Return the [x, y] coordinate for the center point of the cell that contains the specified text.  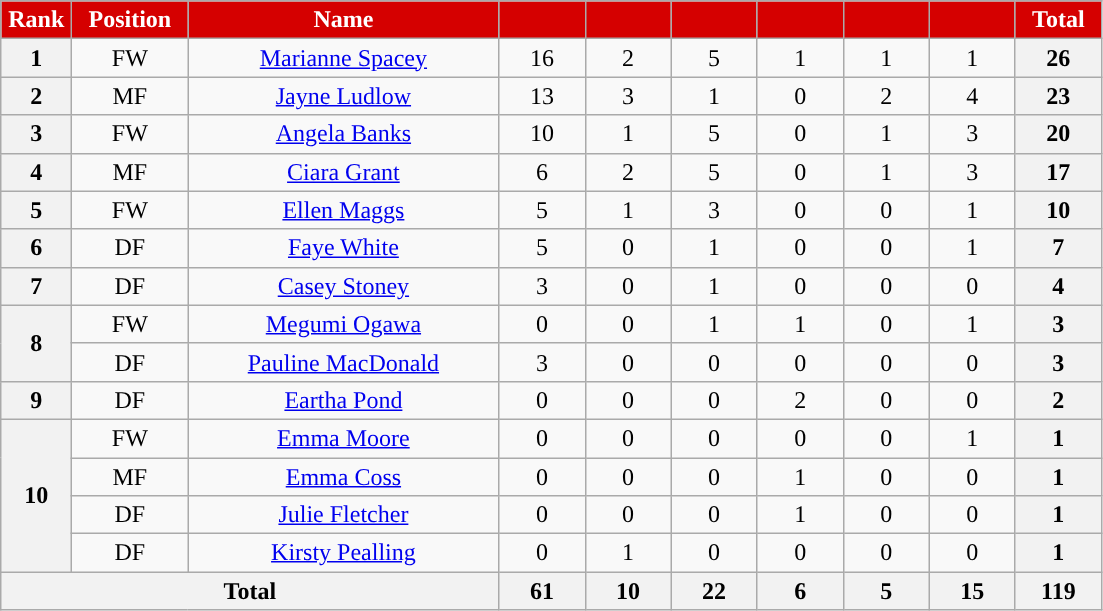
15 [972, 591]
Emma Moore [344, 438]
13 [542, 96]
Ellen Maggs [344, 210]
Emma Coss [344, 477]
9 [36, 400]
20 [1058, 134]
Name [344, 20]
Angela Banks [344, 134]
Faye White [344, 248]
Rank [36, 20]
Marianne Spacey [344, 58]
Julie Fletcher [344, 515]
Casey Stoney [344, 286]
16 [542, 58]
22 [714, 591]
23 [1058, 96]
Eartha Pond [344, 400]
Position [130, 20]
17 [1058, 172]
61 [542, 591]
Ciara Grant [344, 172]
119 [1058, 591]
8 [36, 343]
Megumi Ogawa [344, 324]
Kirsty Pealling [344, 553]
26 [1058, 58]
Jayne Ludlow [344, 96]
Pauline MacDonald [344, 362]
